Return (X, Y) of the center of cell containing provided text 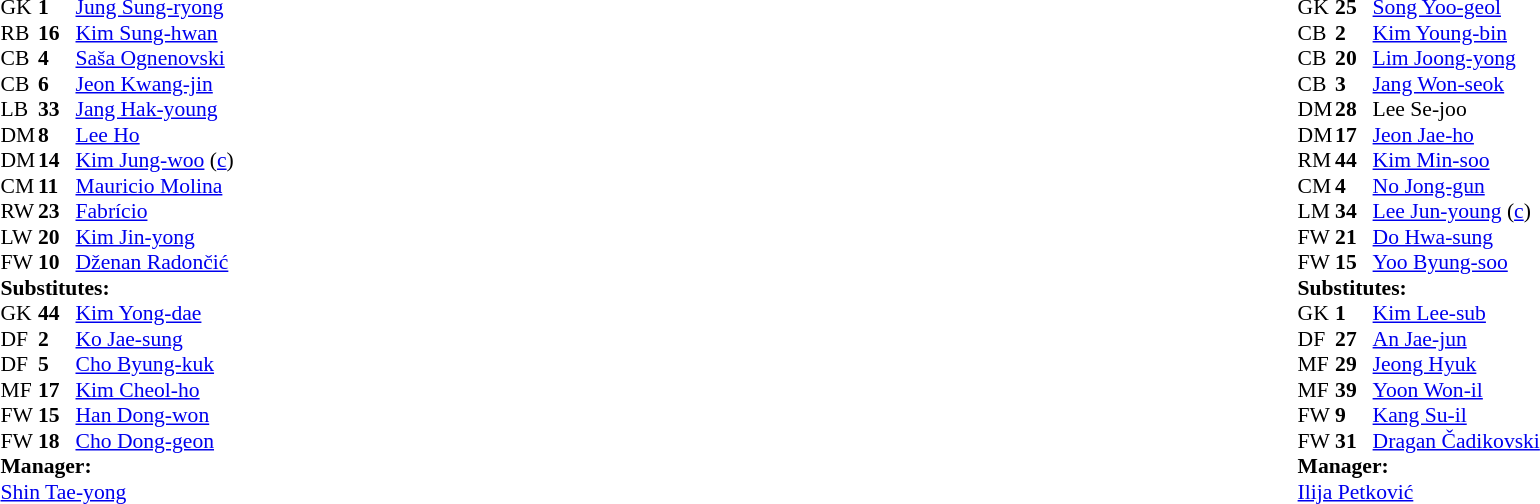
Ko Jae-sung (155, 339)
LB (19, 109)
Han Dong-won (155, 415)
Lee Se-joo (1456, 109)
16 (57, 33)
Lim Joong-yong (1456, 59)
RW (19, 211)
Kim Sung-hwan (155, 33)
Lee Ho (155, 135)
Saša Ognenovski (155, 59)
5 (57, 365)
29 (1354, 365)
LW (19, 237)
Yoon Won-il (1456, 390)
Kim Young-bin (1456, 33)
Cho Byung-kuk (155, 365)
Do Hwa-sung (1456, 237)
Dženan Radončić (155, 263)
LM (1317, 211)
33 (57, 109)
Jeon Kwang-jin (155, 84)
6 (57, 84)
No Jong-gun (1456, 186)
Kim Lee-sub (1456, 313)
27 (1354, 339)
Kim Cheol-ho (155, 390)
9 (1354, 415)
23 (57, 211)
Kim Min-soo (1456, 161)
31 (1354, 441)
10 (57, 263)
Kim Jung-woo (c) (155, 161)
Cho Dong-geon (155, 441)
An Jae-jun (1456, 339)
Yoo Byung-soo (1456, 263)
RM (1317, 161)
8 (57, 135)
Fabrício (155, 211)
Lee Jun-young (c) (1456, 211)
Jang Hak-young (155, 109)
1 (1354, 313)
Mauricio Molina (155, 186)
34 (1354, 211)
21 (1354, 237)
Dragan Čadikovski (1456, 441)
3 (1354, 84)
Kim Yong-dae (155, 313)
Jeon Jae-ho (1456, 135)
Jeong Hyuk (1456, 365)
RB (19, 33)
Jang Won-seok (1456, 84)
Kang Su-il (1456, 415)
28 (1354, 109)
11 (57, 186)
14 (57, 161)
39 (1354, 390)
18 (57, 441)
Kim Jin-yong (155, 237)
